Extract the [X, Y] coordinate from the center of the cell holding the provided text.  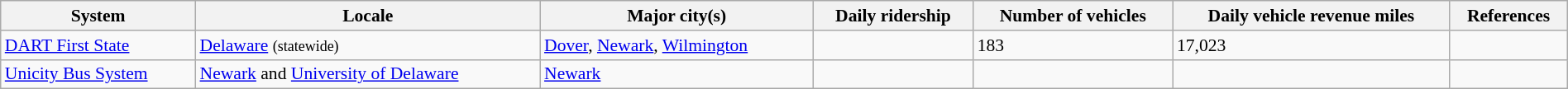
Locale [367, 16]
Daily vehicle revenue miles [1312, 16]
Number of vehicles [1073, 16]
Dover, Newark, Wilmington [676, 45]
Newark [676, 74]
17,023 [1312, 45]
183 [1073, 45]
Newark and University of Delaware [367, 74]
DART First State [98, 45]
System [98, 16]
Daily ridership [893, 16]
References [1508, 16]
Unicity Bus System [98, 74]
Delaware (statewide) [367, 45]
Major city(s) [676, 16]
